Output the [x, y] coordinate of the center of the cell containing the given text.  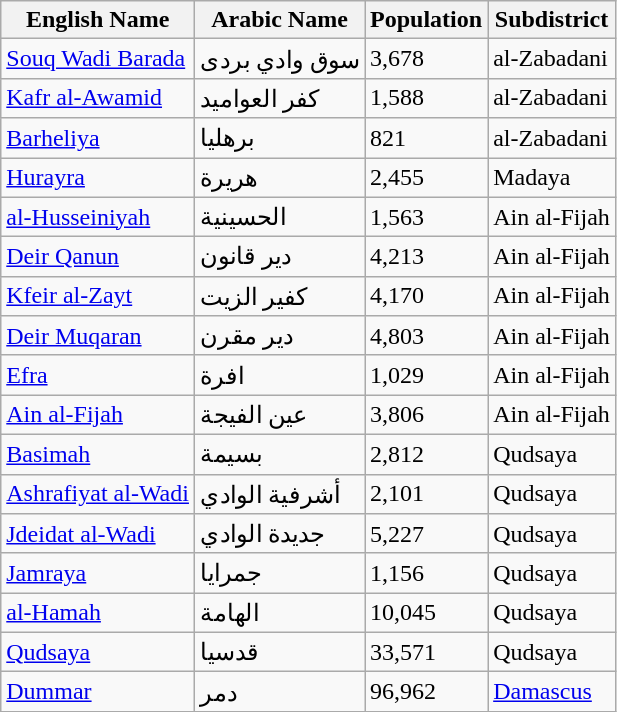
Subdistrict [552, 20]
الحسينية [279, 217]
10,045 [426, 613]
سوق وادي بردى [279, 59]
هريرة [279, 178]
3,678 [426, 59]
قدسيا [279, 652]
جديدة الوادي [279, 534]
5,227 [426, 534]
English Name [98, 20]
2,455 [426, 178]
Damascus [552, 692]
Deir Qanun [98, 257]
33,571 [426, 652]
821 [426, 138]
جمرايا [279, 573]
Madaya [552, 178]
الهامة [279, 613]
al-Husseiniyah [98, 217]
Kafr al-Awamid [98, 98]
دير قانون [279, 257]
4,170 [426, 296]
دير مقرن [279, 336]
Hurayra [98, 178]
كفر العواميد [279, 98]
3,806 [426, 415]
Jdeidat al-Wadi [98, 534]
1,588 [426, 98]
أشرفية الوادي [279, 494]
1,563 [426, 217]
Kfeir al-Zayt [98, 296]
برهليا [279, 138]
Ashrafiyat al-Wadi [98, 494]
دمر [279, 692]
Jamraya [98, 573]
Basimah [98, 454]
1,156 [426, 573]
Population [426, 20]
Efra [98, 375]
Barheliya [98, 138]
Arabic Name [279, 20]
Dummar [98, 692]
Deir Muqaran [98, 336]
عين الفيجة [279, 415]
96,962 [426, 692]
4,213 [426, 257]
بسيمة [279, 454]
2,101 [426, 494]
كفير الزيت [279, 296]
2,812 [426, 454]
Souq Wadi Barada [98, 59]
4,803 [426, 336]
al-Hamah [98, 613]
افرة [279, 375]
1,029 [426, 375]
